Detect which cell encompasses the target text, then output its [x, y] center coordinate. 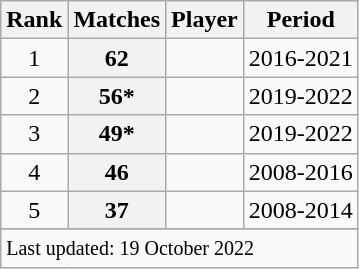
37 [117, 210]
2008-2014 [300, 210]
62 [117, 58]
Rank [34, 20]
2 [34, 96]
2008-2016 [300, 172]
46 [117, 172]
Period [300, 20]
2016-2021 [300, 58]
Matches [117, 20]
3 [34, 134]
Player [205, 20]
1 [34, 58]
49* [117, 134]
Last updated: 19 October 2022 [180, 248]
5 [34, 210]
56* [117, 96]
4 [34, 172]
